Return [X, Y] of the center of cell containing provided text 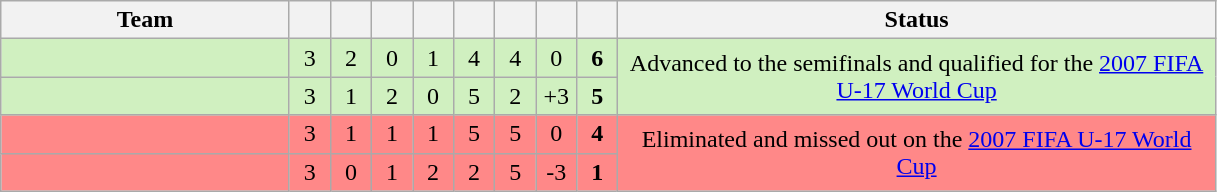
-3 [556, 172]
+3 [556, 96]
Status [917, 20]
6 [598, 58]
Advanced to the semifinals and qualified for the 2007 FIFA U-17 World Cup [917, 77]
Team [146, 20]
Eliminated and missed out on the 2007 FIFA U-17 World Cup [917, 153]
